Pinpoint the cell where the given text exists, returning its (x, y) midpoint coordinate. 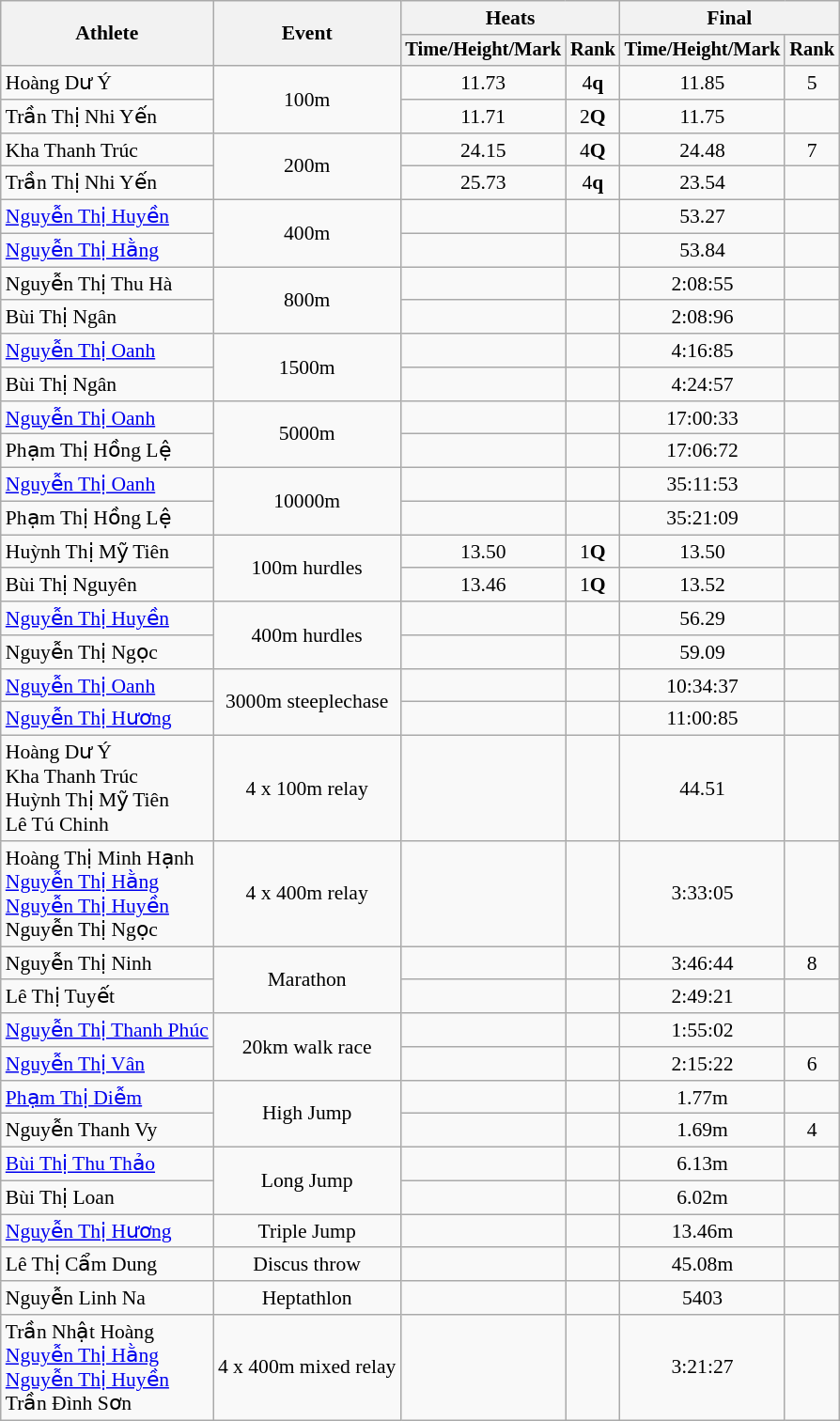
Nguyễn Thanh Vy (107, 1131)
10:34:37 (703, 686)
3:33:05 (703, 894)
2:49:21 (703, 997)
Heptathlon (307, 1298)
Bùi Thị Loan (107, 1198)
6 (812, 1064)
59.09 (703, 652)
4 (812, 1131)
53.84 (703, 251)
35:21:09 (703, 519)
Long Jump (307, 1180)
20km walk race (307, 1047)
Marathon (307, 979)
1:55:02 (703, 1030)
25.73 (483, 183)
23.54 (703, 183)
Nguyễn Thị Thu Hà (107, 284)
Phạm Thị Diễm (107, 1098)
Nguyễn Thị Thanh Phúc (107, 1030)
Hoàng Thị Minh HạnhNguyễn Thị HằngNguyễn Thị HuyềnNguyễn Thị Ngọc (107, 894)
3000m steeplechase (307, 703)
24.15 (483, 150)
17:06:72 (703, 451)
Bùi Thị Nguyên (107, 586)
400m (307, 233)
1.77m (703, 1098)
Nguyễn Thị Ninh (107, 963)
4:16:85 (703, 351)
Hoàng Dư ÝKha Thanh TrúcHuỳnh Thị Mỹ TiênLê Tú Chinh (107, 789)
6.13m (703, 1164)
Nguyễn Linh Na (107, 1298)
Nguyễn Thị Ngọc (107, 652)
2:08:96 (703, 318)
High Jump (307, 1115)
Huỳnh Thị Mỹ Tiên (107, 552)
11:00:85 (703, 719)
1500m (307, 367)
4Q (593, 150)
Kha Thanh Trúc (107, 150)
Athlete (107, 34)
Nguyễn Thị Hằng (107, 251)
11.85 (703, 83)
53.27 (703, 217)
2:15:22 (703, 1064)
Trần Nhật HoàngNguyễn Thị HằngNguyễn Thị HuyềnTrần Đình Sơn (107, 1367)
4 x 400m mixed relay (307, 1367)
Triple Jump (307, 1231)
5403 (703, 1298)
24.48 (703, 150)
800m (307, 301)
Discus throw (307, 1265)
Event (307, 34)
4 x 100m relay (307, 789)
Heats (509, 18)
2Q (593, 117)
2:08:55 (703, 284)
7 (812, 150)
56.29 (703, 618)
35:11:53 (703, 485)
200m (307, 167)
Bùi Thị Thu Thảo (107, 1164)
100m hurdles (307, 568)
Final (729, 18)
4:24:57 (703, 384)
45.08m (703, 1265)
Lê Thị Cẩm Dung (107, 1265)
44.51 (703, 789)
11.75 (703, 117)
8 (812, 963)
11.71 (483, 117)
Hoàng Dư Ý (107, 83)
5000m (307, 434)
Lê Thị Tuyết (107, 997)
100m (307, 100)
Nguyễn Thị Vân (107, 1064)
17:00:33 (703, 418)
3:46:44 (703, 963)
3:21:27 (703, 1367)
13.52 (703, 586)
10000m (307, 502)
4 x 400m relay (307, 894)
400m hurdles (307, 635)
11.73 (483, 83)
1.69m (703, 1131)
6.02m (703, 1198)
5 (812, 83)
13.46 (483, 586)
13.46m (703, 1231)
